Return (X, Y) of the center of cell containing provided text 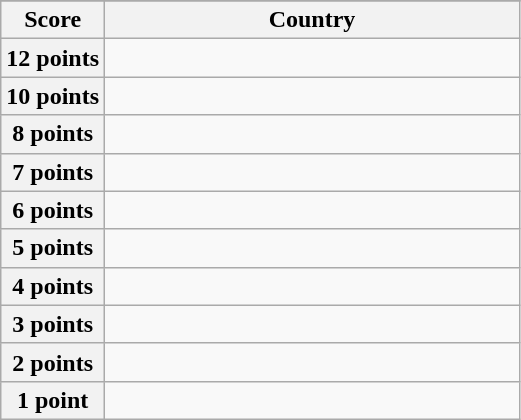
2 points (53, 362)
10 points (53, 96)
1 point (53, 400)
6 points (53, 210)
7 points (53, 172)
12 points (53, 58)
4 points (53, 286)
8 points (53, 134)
Score (53, 20)
5 points (53, 248)
Country (312, 20)
3 points (53, 324)
